Capture the cell that displays the provided text and extract its (X, Y) central coordinate. 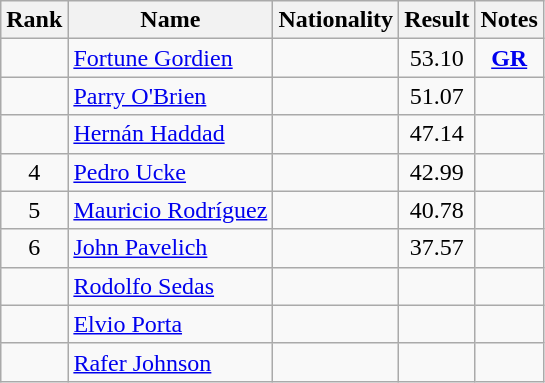
Rank (34, 20)
Rodolfo Sedas (170, 286)
5 (34, 210)
Nationality (336, 20)
Fortune Gordien (170, 58)
53.10 (437, 58)
Parry O'Brien (170, 96)
51.07 (437, 96)
40.78 (437, 210)
Elvio Porta (170, 324)
Mauricio Rodríguez (170, 210)
John Pavelich (170, 248)
Hernán Haddad (170, 134)
Pedro Ucke (170, 172)
Result (437, 20)
42.99 (437, 172)
Notes (509, 20)
47.14 (437, 134)
GR (509, 58)
6 (34, 248)
Name (170, 20)
4 (34, 172)
Rafer Johnson (170, 362)
37.57 (437, 248)
